Provide the [X, Y] coordinate of the cell's center where the given text is located.  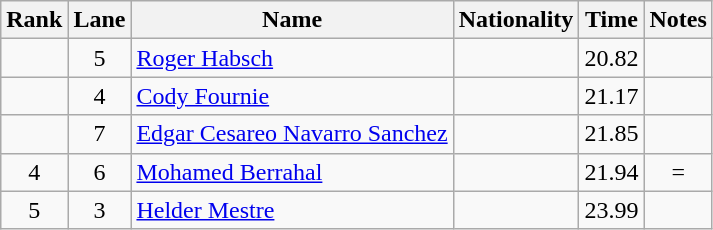
Roger Habsch [292, 58]
3 [100, 210]
20.82 [612, 58]
7 [100, 134]
23.99 [612, 210]
= [678, 172]
Nationality [516, 20]
6 [100, 172]
Mohamed Berrahal [292, 172]
Notes [678, 20]
Edgar Cesareo Navarro Sanchez [292, 134]
Cody Fournie [292, 96]
Lane [100, 20]
Rank [34, 20]
21.17 [612, 96]
Time [612, 20]
21.94 [612, 172]
Helder Mestre [292, 210]
Name [292, 20]
21.85 [612, 134]
